Identify which cell holds the provided text, then report its [x, y] central coordinate. 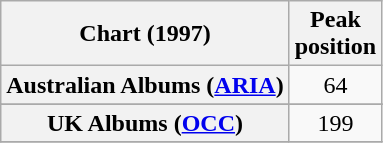
199 [335, 123]
64 [335, 85]
Australian Albums (ARIA) [145, 85]
Chart (1997) [145, 34]
Peakposition [335, 34]
UK Albums (OCC) [145, 123]
